Return the [x, y] coordinate for the center point of the cell that contains the specified text.  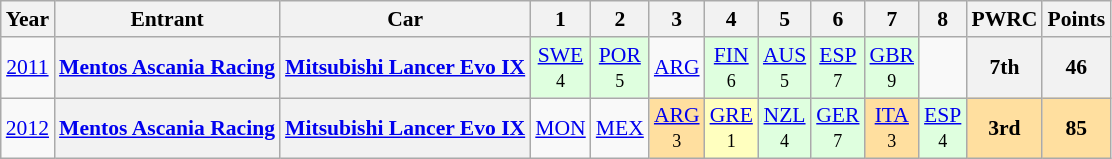
85 [1076, 128]
GER7 [838, 128]
Points [1076, 19]
PWRC [1004, 19]
4 [732, 19]
ITA3 [892, 128]
AUS5 [784, 68]
7 [892, 19]
ESP4 [942, 128]
3rd [1004, 128]
2 [620, 19]
2011 [28, 68]
46 [1076, 68]
GBR9 [892, 68]
MEX [620, 128]
FIN6 [732, 68]
MON [560, 128]
1 [560, 19]
3 [677, 19]
NZL4 [784, 128]
POR5 [620, 68]
Car [405, 19]
7th [1004, 68]
6 [838, 19]
SWE4 [560, 68]
GRE1 [732, 128]
5 [784, 19]
ARG3 [677, 128]
2012 [28, 128]
ARG [677, 68]
ESP7 [838, 68]
Year [28, 19]
Entrant [167, 19]
8 [942, 19]
